Locate the cell with the specified text and output its [x, y] center coordinate. 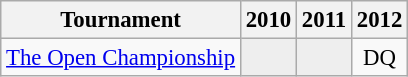
Tournament [121, 20]
2011 [324, 20]
DQ [379, 58]
2012 [379, 20]
The Open Championship [121, 58]
2010 [268, 20]
